Return (X, Y) of the center of cell containing provided text 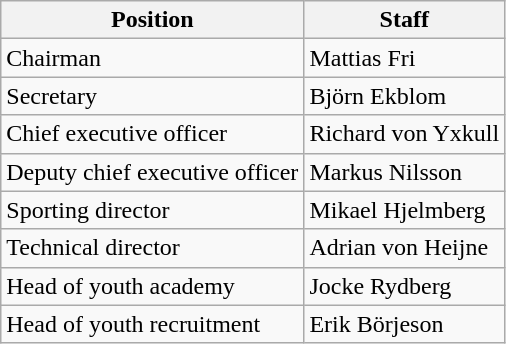
Markus Nilsson (404, 172)
Deputy chief executive officer (152, 172)
Mattias Fri (404, 58)
Head of youth recruitment (152, 324)
Head of youth academy (152, 286)
Position (152, 20)
Secretary (152, 96)
Mikael Hjelmberg (404, 210)
Chairman (152, 58)
Staff (404, 20)
Chief executive officer (152, 134)
Erik Börjeson (404, 324)
Sporting director (152, 210)
Björn Ekblom (404, 96)
Jocke Rydberg (404, 286)
Technical director (152, 248)
Adrian von Heijne (404, 248)
Richard von Yxkull (404, 134)
